Return [x, y] of the center of cell containing provided text 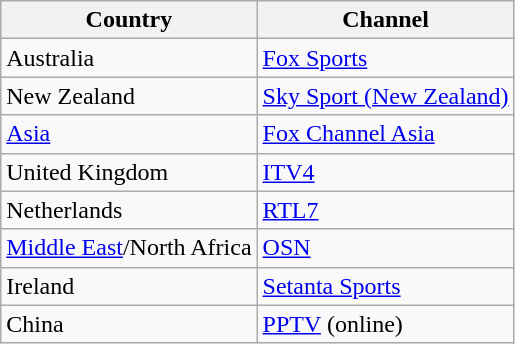
Ireland [129, 286]
Australia [129, 58]
New Zealand [129, 96]
United Kingdom [129, 172]
Setanta Sports [386, 286]
Middle East/North Africa [129, 248]
Channel [386, 20]
Fox Channel Asia [386, 134]
OSN [386, 248]
Netherlands [129, 210]
Sky Sport (New Zealand) [386, 96]
China [129, 324]
ITV4 [386, 172]
Country [129, 20]
Fox Sports [386, 58]
Asia [129, 134]
RTL7 [386, 210]
PPTV (online) [386, 324]
